Output the [X, Y] coordinate of the center of the cell containing the given text.  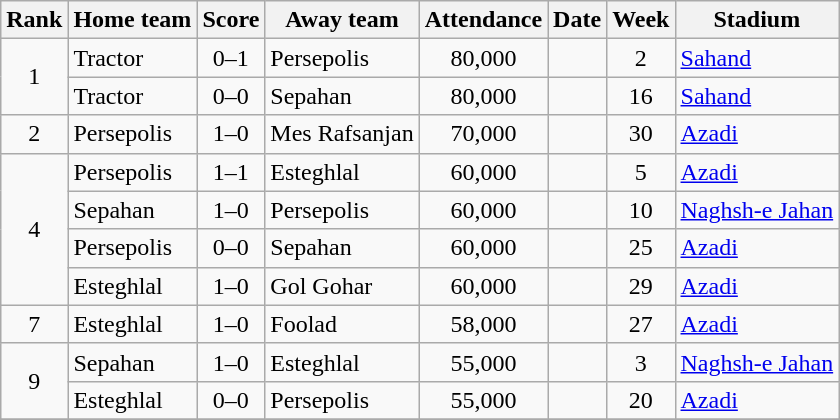
30 [641, 134]
Date [578, 20]
25 [641, 248]
Week [641, 20]
5 [641, 172]
70,000 [483, 134]
1–1 [231, 172]
27 [641, 324]
10 [641, 210]
58,000 [483, 324]
4 [34, 229]
Score [231, 20]
Away team [342, 20]
Home team [132, 20]
9 [34, 381]
Gol Gohar [342, 286]
7 [34, 324]
Attendance [483, 20]
16 [641, 96]
3 [641, 362]
Rank [34, 20]
1 [34, 77]
Foolad [342, 324]
Mes Rafsanjan [342, 134]
0–1 [231, 58]
29 [641, 286]
Stadium [757, 20]
20 [641, 400]
